Pinpoint the cell where the given text exists, returning its [X, Y] midpoint coordinate. 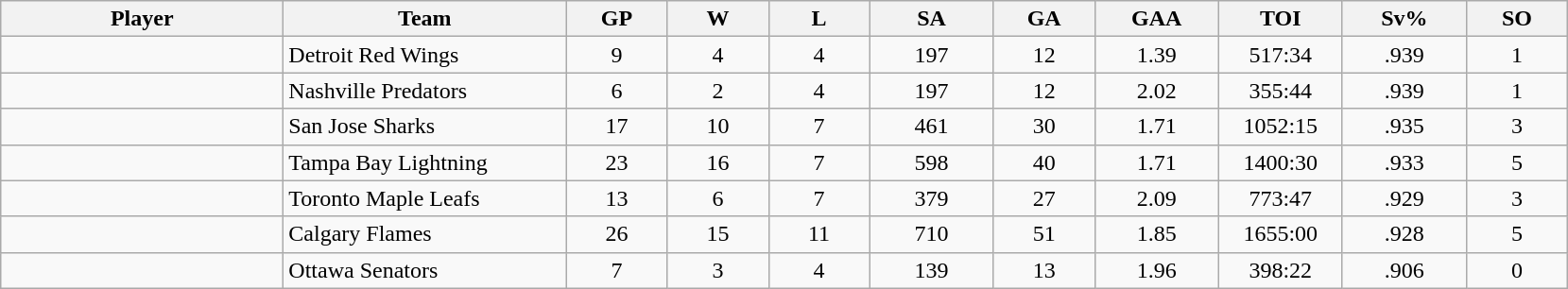
10 [718, 127]
2.09 [1157, 198]
W [718, 19]
30 [1043, 127]
San Jose Sharks [425, 127]
Nashville Predators [425, 91]
398:22 [1280, 270]
2 [718, 91]
1052:15 [1280, 127]
23 [616, 162]
2.02 [1157, 91]
Ottawa Senators [425, 270]
Calgary Flames [425, 234]
15 [718, 234]
16 [718, 162]
139 [932, 270]
710 [932, 234]
773:47 [1280, 198]
L [818, 19]
Tampa Bay Lightning [425, 162]
.906 [1404, 270]
SA [932, 19]
Detroit Red Wings [425, 55]
355:44 [1280, 91]
.928 [1404, 234]
GAA [1157, 19]
11 [818, 234]
.935 [1404, 127]
0 [1516, 270]
1400:30 [1280, 162]
26 [616, 234]
1655:00 [1280, 234]
Player [142, 19]
GA [1043, 19]
17 [616, 127]
1.85 [1157, 234]
461 [932, 127]
598 [932, 162]
27 [1043, 198]
1.39 [1157, 55]
Toronto Maple Leafs [425, 198]
.929 [1404, 198]
GP [616, 19]
.933 [1404, 162]
TOI [1280, 19]
9 [616, 55]
517:34 [1280, 55]
1.96 [1157, 270]
Team [425, 19]
51 [1043, 234]
Sv% [1404, 19]
40 [1043, 162]
SO [1516, 19]
379 [932, 198]
